Extract the [x, y] coordinate from the center of the cell holding the provided text.  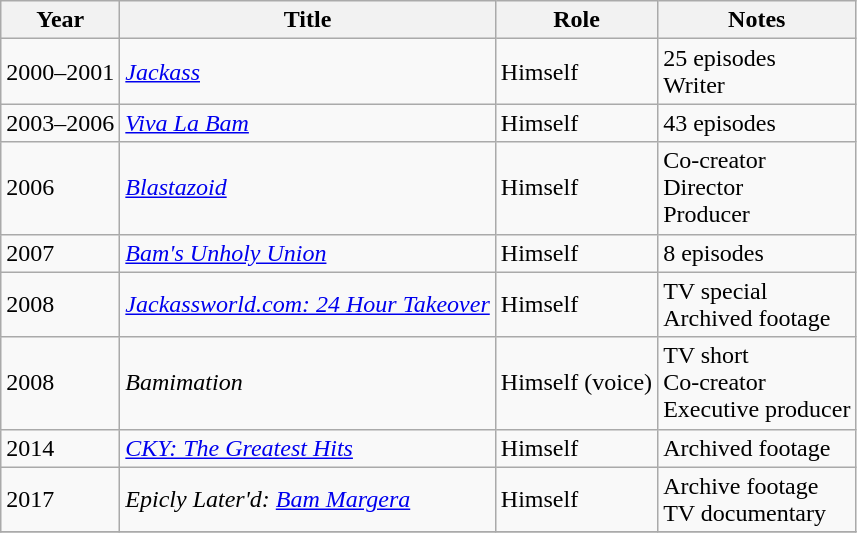
2000–2001 [60, 72]
43 episodes [757, 123]
Viva La Bam [308, 123]
8 episodes [757, 253]
CKY: The Greatest Hits [308, 448]
Bamimation [308, 383]
Year [60, 20]
Jackass [308, 72]
2006 [60, 188]
25 episodesWriter [757, 72]
2007 [60, 253]
Epicly Later'd: Bam Margera [308, 500]
TV shortCo-creatorExecutive producer [757, 383]
Role [576, 20]
Archive footageTV documentary [757, 500]
TV specialArchived footage [757, 304]
2017 [60, 500]
2014 [60, 448]
Title [308, 20]
2003–2006 [60, 123]
Himself (voice) [576, 383]
Notes [757, 20]
Co-creatorDirectorProducer [757, 188]
Bam's Unholy Union [308, 253]
Archived footage [757, 448]
Blastazoid [308, 188]
Jackassworld.com: 24 Hour Takeover [308, 304]
